Provide the (x, y) coordinate of the cell's center where the given text is located.  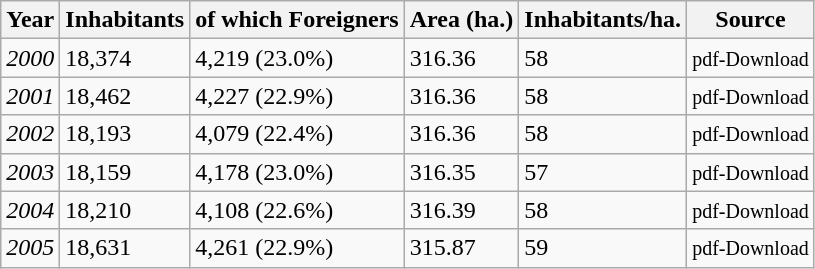
18,374 (125, 58)
316.35 (462, 172)
18,193 (125, 134)
316.39 (462, 210)
18,631 (125, 248)
Inhabitants (125, 20)
4,108 (22.6%) (298, 210)
2004 (30, 210)
18,462 (125, 96)
4,261 (22.9%) (298, 248)
4,227 (22.9%) (298, 96)
2002 (30, 134)
4,219 (23.0%) (298, 58)
2003 (30, 172)
Area (ha.) (462, 20)
2000 (30, 58)
4,178 (23.0%) (298, 172)
2005 (30, 248)
2001 (30, 96)
18,210 (125, 210)
Inhabitants/ha. (603, 20)
Year (30, 20)
57 (603, 172)
315.87 (462, 248)
Source (751, 20)
of which Foreigners (298, 20)
18,159 (125, 172)
59 (603, 248)
4,079 (22.4%) (298, 134)
